For the text-containing cell, return its midpoint in [x, y] coordinate format. 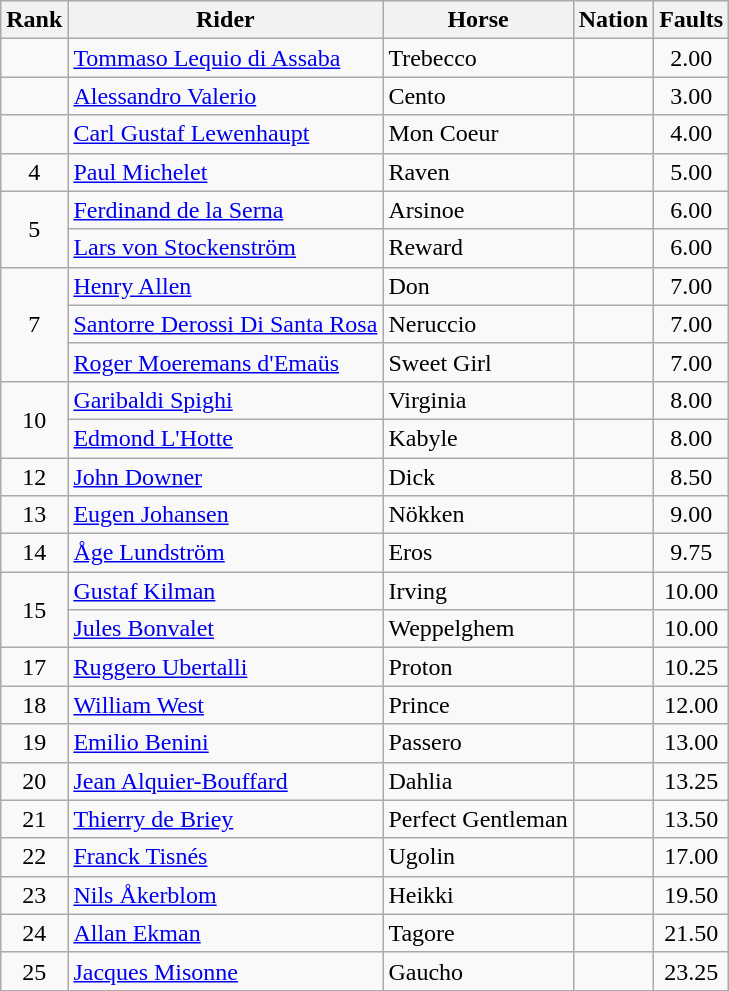
12 [34, 477]
3.00 [692, 96]
19.50 [692, 895]
Franck Tisnés [226, 857]
Arsinoe [478, 210]
8.50 [692, 477]
22 [34, 857]
9.75 [692, 553]
Tagore [478, 933]
Faults [692, 20]
Rank [34, 20]
Mon Coeur [478, 134]
4 [34, 172]
Ugolin [478, 857]
2.00 [692, 58]
5 [34, 229]
Ruggero Ubertalli [226, 667]
Don [478, 286]
Thierry de Briey [226, 819]
Jules Bonvalet [226, 629]
Cento [478, 96]
Reward [478, 248]
19 [34, 743]
Perfect Gentleman [478, 819]
Emilio Benini [226, 743]
Alessandro Valerio [226, 96]
13.25 [692, 781]
Gaucho [478, 971]
Lars von Stockenström [226, 248]
Prince [478, 705]
17.00 [692, 857]
23 [34, 895]
7 [34, 324]
Kabyle [478, 438]
Paul Michelet [226, 172]
Irving [478, 591]
Eugen Johansen [226, 515]
13.00 [692, 743]
25 [34, 971]
John Downer [226, 477]
Weppelghem [478, 629]
21.50 [692, 933]
Jacques Misonne [226, 971]
Horse [478, 20]
Carl Gustaf Lewenhaupt [226, 134]
Santorre Derossi Di Santa Rosa [226, 324]
4.00 [692, 134]
Garibaldi Spighi [226, 400]
Allan Ekman [226, 933]
17 [34, 667]
20 [34, 781]
Gustaf Kilman [226, 591]
24 [34, 933]
12.00 [692, 705]
Nils Åkerblom [226, 895]
Rider [226, 20]
18 [34, 705]
Proton [478, 667]
Henry Allen [226, 286]
10.25 [692, 667]
Ferdinand de la Serna [226, 210]
14 [34, 553]
5.00 [692, 172]
Tommaso Lequio di Assaba [226, 58]
Åge Lundström [226, 553]
9.00 [692, 515]
Dick [478, 477]
Neruccio [478, 324]
13.50 [692, 819]
Trebecco [478, 58]
Eros [478, 553]
Nökken [478, 515]
13 [34, 515]
Sweet Girl [478, 362]
Roger Moeremans d'Emaüs [226, 362]
Passero [478, 743]
Edmond L'Hotte [226, 438]
Nation [613, 20]
Heikki [478, 895]
Dahlia [478, 781]
21 [34, 819]
10 [34, 419]
Virginia [478, 400]
Raven [478, 172]
15 [34, 610]
William West [226, 705]
Jean Alquier-Bouffard [226, 781]
23.25 [692, 971]
